Scan for the cell matching the given text and deliver its [X, Y] coordinate at center. 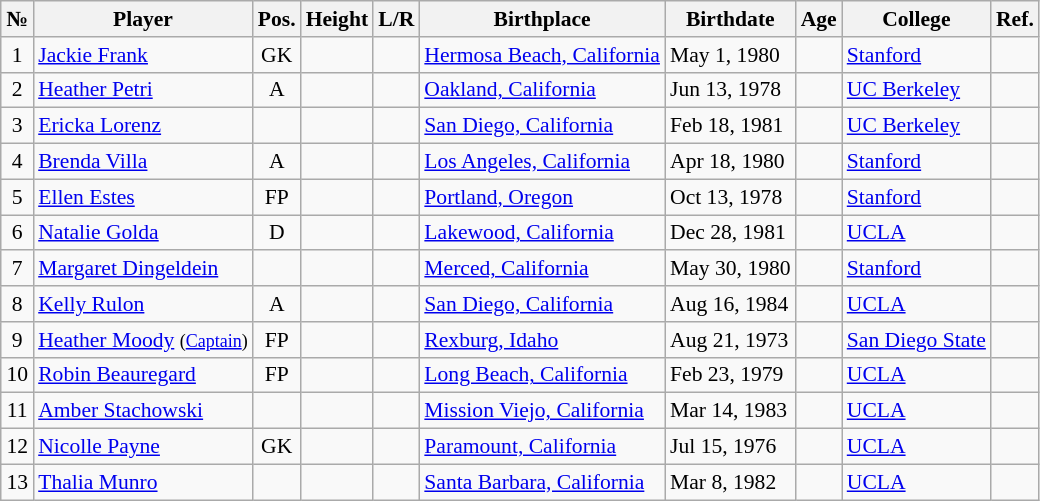
Thalia Munro [143, 482]
Jul 15, 1976 [730, 447]
Robin Beauregard [143, 375]
Portland, Oregon [542, 197]
D [277, 233]
Rexburg, Idaho [542, 340]
Feb 23, 1979 [730, 375]
Hermosa Beach, California [542, 55]
Age [819, 19]
9 [17, 340]
Ellen Estes [143, 197]
Amber Stachowski [143, 411]
Lakewood, California [542, 233]
Dec 28, 1981 [730, 233]
Heather Moody (Captain) [143, 340]
6 [17, 233]
Player [143, 19]
7 [17, 269]
May 30, 1980 [730, 269]
Nicolle Payne [143, 447]
Aug 21, 1973 [730, 340]
Mission Viejo, California [542, 411]
Merced, California [542, 269]
Birthdate [730, 19]
Oakland, California [542, 90]
L/R [396, 19]
4 [17, 162]
Kelly Rulon [143, 304]
5 [17, 197]
Natalie Golda [143, 233]
San Diego State [916, 340]
Mar 14, 1983 [730, 411]
Height [337, 19]
Oct 13, 1978 [730, 197]
Mar 8, 1982 [730, 482]
12 [17, 447]
Jackie Frank [143, 55]
Ref. [1015, 19]
Aug 16, 1984 [730, 304]
11 [17, 411]
Feb 18, 1981 [730, 126]
Ericka Lorenz [143, 126]
Apr 18, 1980 [730, 162]
8 [17, 304]
Pos. [277, 19]
№ [17, 19]
Long Beach, California [542, 375]
13 [17, 482]
Santa Barbara, California [542, 482]
2 [17, 90]
Heather Petri [143, 90]
May 1, 1980 [730, 55]
Jun 13, 1978 [730, 90]
1 [17, 55]
Margaret Dingeldein [143, 269]
10 [17, 375]
Brenda Villa [143, 162]
Paramount, California [542, 447]
College [916, 19]
Birthplace [542, 19]
3 [17, 126]
Los Angeles, California [542, 162]
